For the text-containing cell, return its midpoint in [x, y] coordinate format. 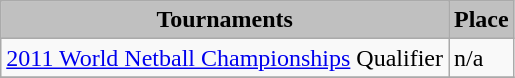
2011 World Netball Championships Qualifier [225, 58]
n/a [481, 58]
Tournaments [225, 20]
Place [481, 20]
